Search for the cell housing the specified text and yield its [X, Y] center coordinate. 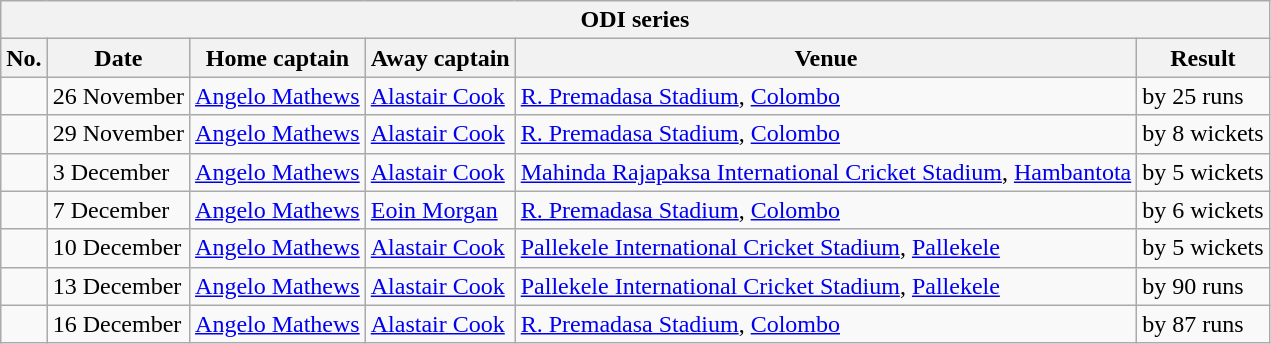
Result [1203, 58]
29 November [118, 134]
Date [118, 58]
Mahinda Rajapaksa International Cricket Stadium, Hambantota [826, 172]
Home captain [278, 58]
by 8 wickets [1203, 134]
13 December [118, 286]
No. [24, 58]
26 November [118, 96]
by 90 runs [1203, 286]
by 6 wickets [1203, 210]
3 December [118, 172]
Eoin Morgan [440, 210]
ODI series [635, 20]
by 87 runs [1203, 324]
Venue [826, 58]
7 December [118, 210]
16 December [118, 324]
by 25 runs [1203, 96]
10 December [118, 248]
Away captain [440, 58]
